Search for the cell housing the specified text and yield its (X, Y) center coordinate. 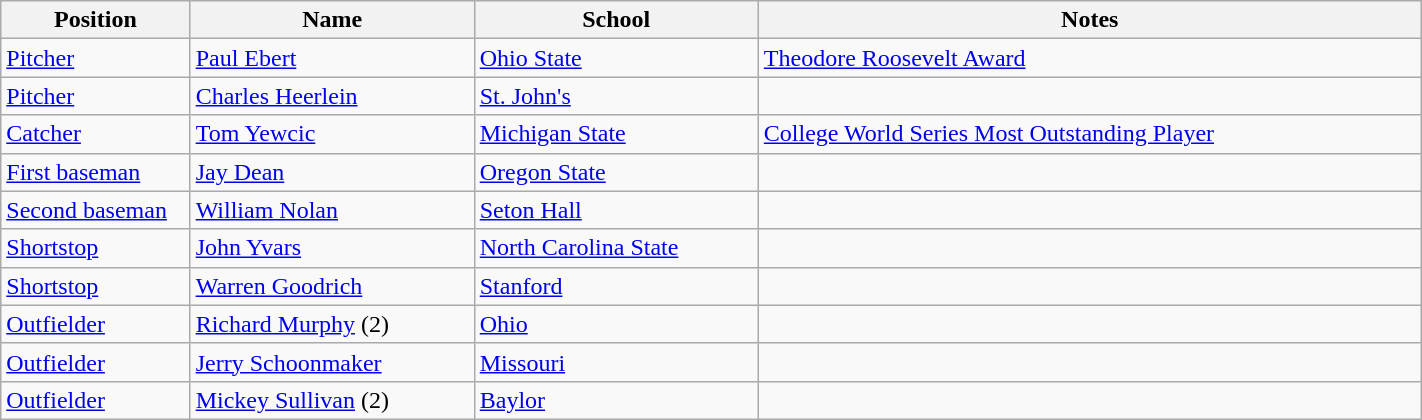
Missouri (616, 362)
Warren Goodrich (332, 286)
Theodore Roosevelt Award (1090, 58)
William Nolan (332, 210)
Oregon State (616, 172)
College World Series Most Outstanding Player (1090, 134)
First baseman (96, 172)
Baylor (616, 400)
Ohio (616, 324)
Ohio State (616, 58)
North Carolina State (616, 248)
Seton Hall (616, 210)
Second baseman (96, 210)
School (616, 20)
Catcher (96, 134)
Jerry Schoonmaker (332, 362)
Richard Murphy (2) (332, 324)
Charles Heerlein (332, 96)
Paul Ebert (332, 58)
Michigan State (616, 134)
Name (332, 20)
Mickey Sullivan (2) (332, 400)
Notes (1090, 20)
Position (96, 20)
Jay Dean (332, 172)
Stanford (616, 286)
John Yvars (332, 248)
Tom Yewcic (332, 134)
St. John's (616, 96)
